Search for the cell housing the specified text and yield its (X, Y) center coordinate. 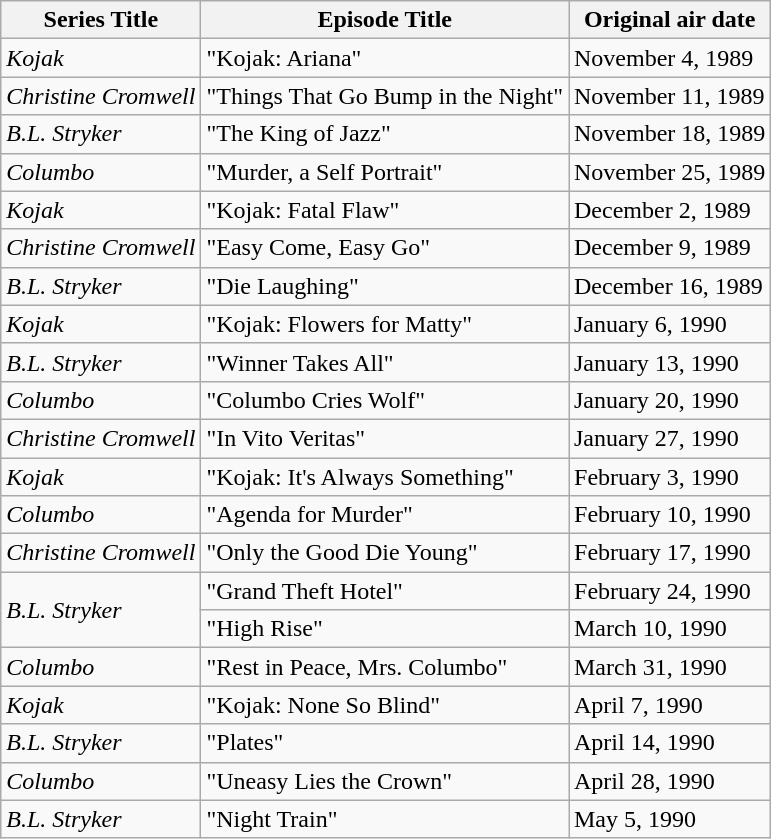
November 18, 1989 (669, 134)
"Things That Go Bump in the Night" (385, 96)
"Grand Theft Hotel" (385, 591)
"High Rise" (385, 629)
February 3, 1990 (669, 477)
November 4, 1989 (669, 58)
"Rest in Peace, Mrs. Columbo" (385, 667)
Series Title (101, 20)
December 9, 1989 (669, 248)
"Easy Come, Easy Go" (385, 248)
"Winner Takes All" (385, 362)
February 24, 1990 (669, 591)
"Kojak: Ariana" (385, 58)
"Agenda for Murder" (385, 515)
"Kojak: None So Blind" (385, 705)
"Murder, a Self Portrait" (385, 172)
January 6, 1990 (669, 324)
April 7, 1990 (669, 705)
April 14, 1990 (669, 743)
January 27, 1990 (669, 438)
Original air date (669, 20)
March 10, 1990 (669, 629)
"The King of Jazz" (385, 134)
February 10, 1990 (669, 515)
"Plates" (385, 743)
"In Vito Veritas" (385, 438)
December 2, 1989 (669, 210)
Episode Title (385, 20)
"Die Laughing" (385, 286)
"Night Train" (385, 819)
"Kojak: It's Always Something" (385, 477)
December 16, 1989 (669, 286)
"Uneasy Lies the Crown" (385, 781)
"Kojak: Flowers for Matty" (385, 324)
"Columbo Cries Wolf" (385, 400)
January 20, 1990 (669, 400)
May 5, 1990 (669, 819)
"Kojak: Fatal Flaw" (385, 210)
March 31, 1990 (669, 667)
April 28, 1990 (669, 781)
November 11, 1989 (669, 96)
November 25, 1989 (669, 172)
"Only the Good Die Young" (385, 553)
February 17, 1990 (669, 553)
January 13, 1990 (669, 362)
